Find where the given text appears and provide that cell's center as (x, y) coordinate. 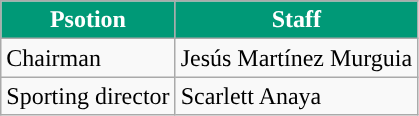
Jesús Martínez Murguia (296, 58)
Scarlett Anaya (296, 96)
Chairman (88, 58)
Staff (296, 20)
Sporting director (88, 96)
Psotion (88, 20)
